Return (X, Y) of the center of cell containing provided text 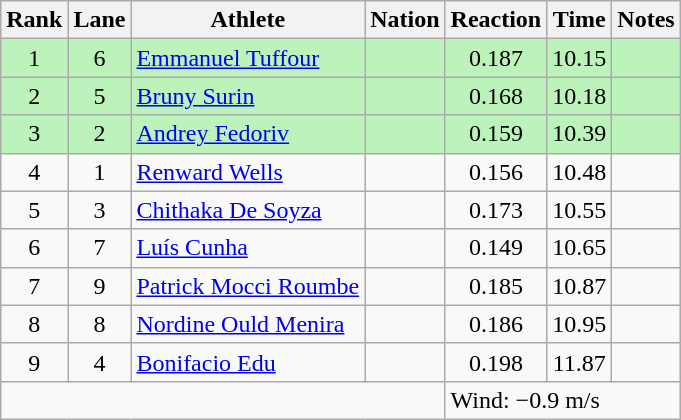
Nation (405, 20)
Athlete (248, 20)
0.149 (496, 248)
0.156 (496, 172)
Rank (34, 20)
Reaction (496, 20)
10.87 (580, 286)
10.55 (580, 210)
Lane (100, 20)
10.39 (580, 134)
10.48 (580, 172)
Wind: −0.9 m/s (562, 400)
Nordine Ould Menira (248, 324)
10.15 (580, 58)
Bonifacio Edu (248, 362)
Notes (646, 20)
10.18 (580, 96)
Emmanuel Tuffour (248, 58)
0.173 (496, 210)
Renward Wells (248, 172)
10.95 (580, 324)
0.185 (496, 286)
11.87 (580, 362)
Patrick Mocci Roumbe (248, 286)
10.65 (580, 248)
Time (580, 20)
Bruny Surin (248, 96)
0.159 (496, 134)
0.187 (496, 58)
Chithaka De Soyza (248, 210)
0.168 (496, 96)
Andrey Fedoriv (248, 134)
Luís Cunha (248, 248)
0.198 (496, 362)
0.186 (496, 324)
